Find where the given text appears and provide that cell's center as (x, y) coordinate. 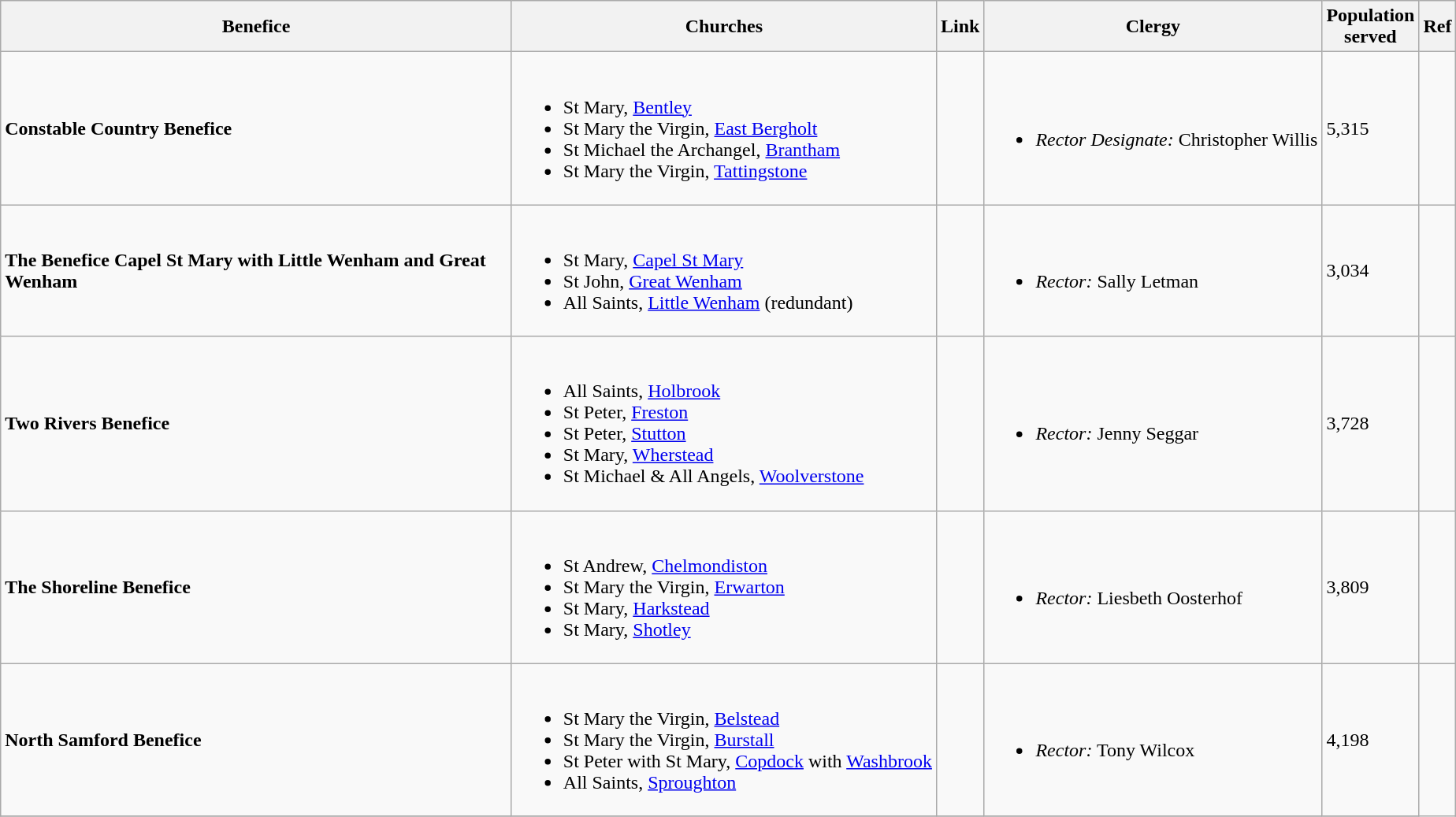
Link (960, 27)
3,809 (1371, 587)
Rector: Jenny Seggar (1153, 424)
St Mary, BentleySt Mary the Virgin, East BergholtSt Michael the Archangel, BranthamSt Mary the Virgin, Tattingstone (723, 128)
Two Rivers Benefice (257, 424)
Rector: Liesbeth Oosterhof (1153, 587)
The Benefice Capel St Mary with Little Wenham and Great Wenham (257, 271)
Churches (723, 27)
North Samford Benefice (257, 740)
Ref (1437, 27)
3,728 (1371, 424)
Benefice (257, 27)
Rector: Sally Letman (1153, 271)
Populationserved (1371, 27)
St Mary, Capel St MarySt John, Great WenhamAll Saints, Little Wenham (redundant) (723, 271)
St Andrew, ChelmondistonSt Mary the Virgin, ErwartonSt Mary, HarksteadSt Mary, Shotley (723, 587)
3,034 (1371, 271)
St Mary the Virgin, BelsteadSt Mary the Virgin, BurstallSt Peter with St Mary, Copdock with WashbrookAll Saints, Sproughton (723, 740)
Clergy (1153, 27)
4,198 (1371, 740)
Rector: Tony Wilcox (1153, 740)
The Shoreline Benefice (257, 587)
Rector Designate: Christopher Willis (1153, 128)
All Saints, HolbrookSt Peter, FrestonSt Peter, StuttonSt Mary, WhersteadSt Michael & All Angels, Woolverstone (723, 424)
5,315 (1371, 128)
Constable Country Benefice (257, 128)
